For the text-containing cell, return its midpoint in [x, y] coordinate format. 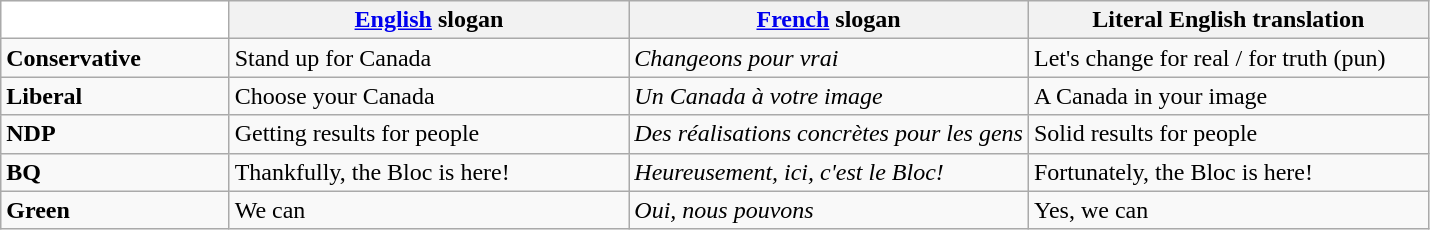
Literal English translation [1228, 20]
NDP [115, 134]
Solid results for people [1228, 134]
Thankfully, the Bloc is here! [429, 172]
Green [115, 210]
Liberal [115, 96]
French slogan [829, 20]
Yes, we can [1228, 210]
We can [429, 210]
BQ [115, 172]
Let's change for real / for truth (pun) [1228, 58]
Des réalisations concrètes pour les gens [829, 134]
English slogan [429, 20]
A Canada in your image [1228, 96]
Fortunately, the Bloc is here! [1228, 172]
Oui, nous pouvons [829, 210]
Heureusement, ici, c'est le Bloc! [829, 172]
Choose your Canada [429, 96]
Stand up for Canada [429, 58]
Getting results for people [429, 134]
Un Canada à votre image [829, 96]
Changeons pour vrai [829, 58]
Conservative [115, 58]
